Search for the cell housing the specified text and yield its (X, Y) center coordinate. 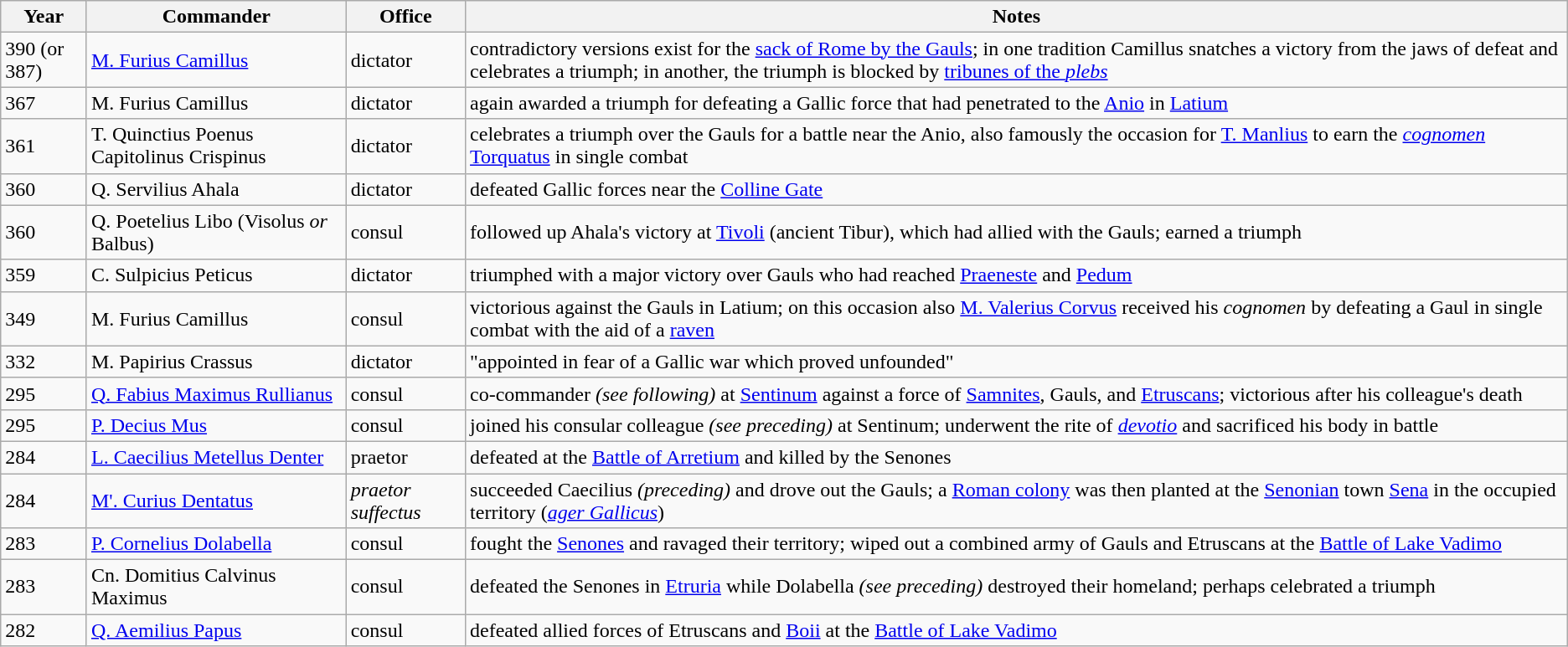
fought the Senones and ravaged their territory; wiped out a combined army of Gauls and Etruscans at the Battle of Lake Vadimo (1017, 544)
defeated Gallic forces near the Colline Gate (1017, 189)
Q. Aemilius Papus (216, 630)
praetor (405, 457)
Q. Poetelius Libo (Visolus or Balbus) (216, 233)
followed up Ahala's victory at Tivoli (ancient Tibur), which had allied with the Gauls; earned a triumph (1017, 233)
M'. Curius Dentatus (216, 501)
again awarded a triumph for defeating a Gallic force that had penetrated to the Anio in Latium (1017, 103)
T. Quinctius Poenus Capitolinus Crispinus (216, 146)
P. Cornelius Dolabella (216, 544)
C. Sulpicius Peticus (216, 275)
Q. Servilius Ahala (216, 189)
defeated the Senones in Etruria while Dolabella (see preceding) destroyed their homeland; perhaps celebrated a triumph (1017, 588)
Commander (216, 17)
Cn. Domitius Calvinus Maximus (216, 588)
M. Papirius Crassus (216, 362)
L. Caecilius Metellus Denter (216, 457)
triumphed with a major victory over Gauls who had reached Praeneste and Pedum (1017, 275)
co-commander (see following) at Sentinum against a force of Samnites, Gauls, and Etruscans; victorious after his colleague's death (1017, 393)
"appointed in fear of a Gallic war which proved unfounded" (1017, 362)
332 (44, 362)
Notes (1017, 17)
Year (44, 17)
Office (405, 17)
282 (44, 630)
P. Decius Mus (216, 425)
praetor suffectus (405, 501)
390 (or 387) (44, 60)
359 (44, 275)
367 (44, 103)
Q. Fabius Maximus Rullianus (216, 393)
361 (44, 146)
349 (44, 318)
defeated allied forces of Etruscans and Boii at the Battle of Lake Vadimo (1017, 630)
joined his consular colleague (see preceding) at Sentinum; underwent the rite of devotio and sacrificed his body in battle (1017, 425)
defeated at the Battle of Arretium and killed by the Senones (1017, 457)
